For the text-containing cell, return its midpoint in [x, y] coordinate format. 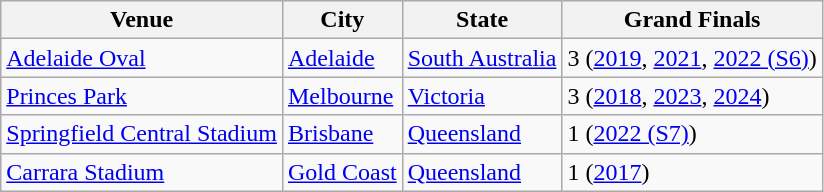
3 (2018, 2023, 2024) [692, 96]
Princes Park [142, 96]
Carrara Stadium [142, 172]
Melbourne [342, 96]
Adelaide [342, 58]
Venue [142, 20]
Gold Coast [342, 172]
Grand Finals [692, 20]
Springfield Central Stadium [142, 134]
Victoria [482, 96]
South Australia [482, 58]
1 (2017) [692, 172]
3 (2019, 2021, 2022 (S6)) [692, 58]
1 (2022 (S7)) [692, 134]
State [482, 20]
Adelaide Oval [142, 58]
City [342, 20]
Brisbane [342, 134]
